Determine the (X, Y) coordinate at the center of the cell enclosing the given text.  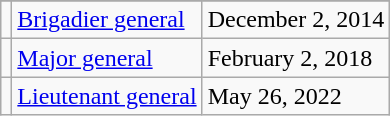
February 2, 2018 (296, 58)
Lieutenant general (107, 96)
Brigadier general (107, 20)
May 26, 2022 (296, 96)
December 2, 2014 (296, 20)
Major general (107, 58)
